Return (x, y) of the center of cell containing provided text 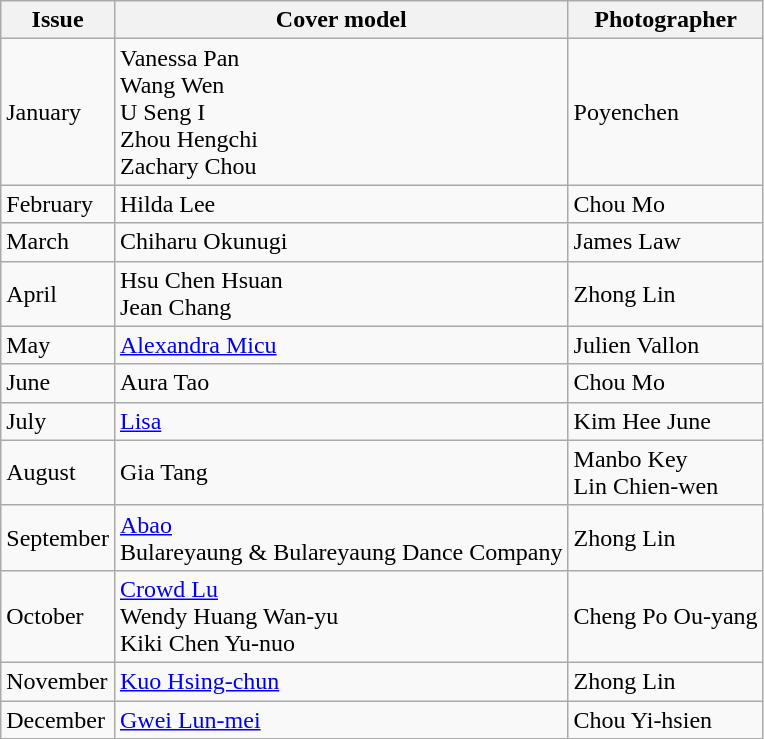
Julien Vallon (666, 345)
May (58, 345)
Chou Yi-hsien (666, 719)
Kuo Hsing-chun (341, 681)
March (58, 242)
April (58, 294)
Hsu Chen Hsuan Jean Chang (341, 294)
Cheng Po Ou-yang (666, 616)
Issue (58, 20)
Gia Tang (341, 472)
Cover model (341, 20)
August (58, 472)
Kim Hee June (666, 421)
October (58, 616)
Photographer (666, 20)
January (58, 112)
Hilda Lee (341, 204)
Alexandra Micu (341, 345)
Poyenchen (666, 112)
September (58, 538)
February (58, 204)
November (58, 681)
Lisa (341, 421)
December (58, 719)
Aura Tao (341, 383)
Gwei Lun-mei (341, 719)
Abao Bulareyaung & Bulareyaung Dance Company (341, 538)
Crowd Lu Wendy Huang Wan-yu Kiki Chen Yu-nuo (341, 616)
Manbo Key Lin Chien-wen (666, 472)
Vanessa Pan Wang Wen U Seng I Zhou Hengchi Zachary Chou (341, 112)
Chiharu Okunugi (341, 242)
James Law (666, 242)
July (58, 421)
June (58, 383)
